Provide the [x, y] coordinate of the cell's center where the given text is located.  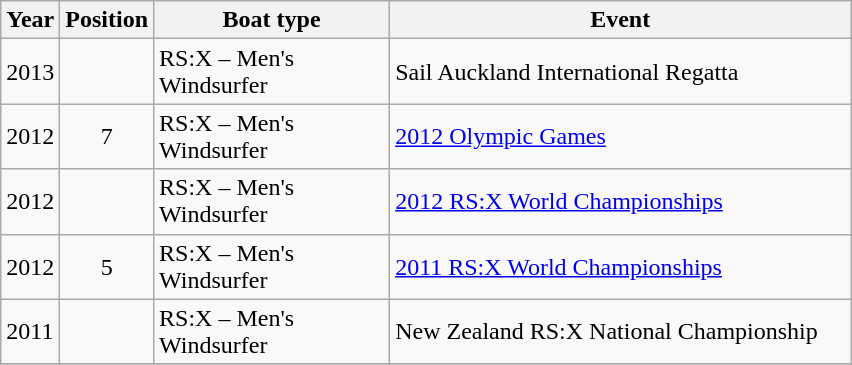
Year [30, 20]
2011 RS:X World Championships [620, 266]
Event [620, 20]
2011 [30, 332]
5 [107, 266]
Sail Auckland International Regatta [620, 72]
2012 Olympic Games [620, 136]
Boat type [272, 20]
2013 [30, 72]
Position [107, 20]
7 [107, 136]
New Zealand RS:X National Championship [620, 332]
2012 RS:X World Championships [620, 202]
